Return (X, Y) of the center of cell containing provided text 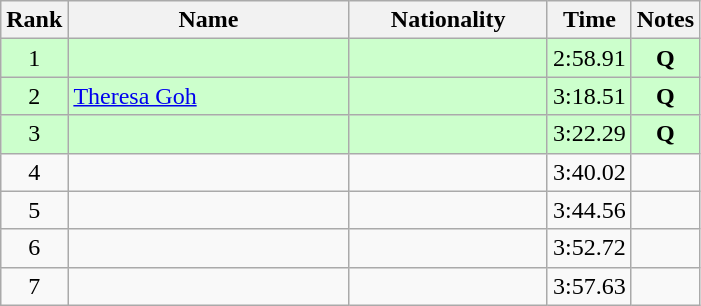
1 (34, 58)
2:58.91 (589, 58)
Rank (34, 20)
3:22.29 (589, 134)
3:18.51 (589, 96)
3:44.56 (589, 210)
3 (34, 134)
2 (34, 96)
4 (34, 172)
3:57.63 (589, 286)
5 (34, 210)
6 (34, 248)
Notes (665, 20)
3:52.72 (589, 248)
Nationality (448, 20)
3:40.02 (589, 172)
7 (34, 286)
Time (589, 20)
Theresa Goh (208, 96)
Name (208, 20)
